Scan for the cell matching the given text and deliver its (X, Y) coordinate at center. 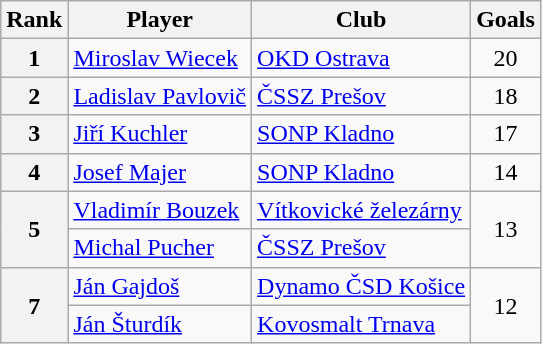
Ján Šturdík (160, 324)
18 (506, 96)
Ladislav Pavlovič (160, 96)
2 (34, 96)
Vladimír Bouzek (160, 210)
Josef Majer (160, 172)
Kovosmalt Trnava (362, 324)
14 (506, 172)
4 (34, 172)
7 (34, 305)
5 (34, 229)
13 (506, 229)
Michal Pucher (160, 248)
17 (506, 134)
Club (362, 20)
1 (34, 58)
Dynamo ČSD Košice (362, 286)
Ján Gajdoš (160, 286)
Jiří Kuchler (160, 134)
Goals (506, 20)
OKD Ostrava (362, 58)
Rank (34, 20)
20 (506, 58)
3 (34, 134)
Player (160, 20)
Vítkovické železárny (362, 210)
12 (506, 305)
Miroslav Wiecek (160, 58)
